For the text-containing cell, return its midpoint in (x, y) coordinate format. 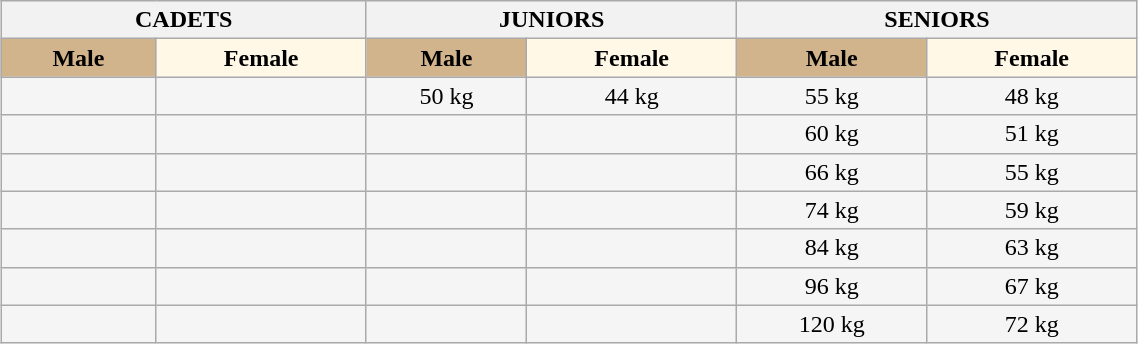
84 kg (832, 248)
50 kg (446, 96)
CADETS (184, 20)
JUNIORS (551, 20)
72 kg (1032, 324)
SENIORS (937, 20)
63 kg (1032, 248)
74 kg (832, 210)
48 kg (1032, 96)
59 kg (1032, 210)
67 kg (1032, 286)
44 kg (632, 96)
60 kg (832, 134)
51 kg (1032, 134)
66 kg (832, 172)
96 kg (832, 286)
120 kg (832, 324)
